Determine the [X, Y] coordinate at the center of the cell enclosing the given text.  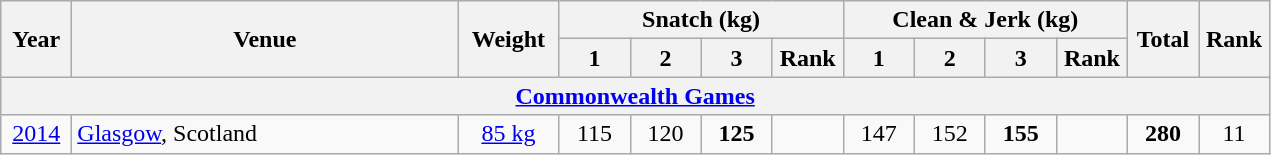
11 [1234, 134]
Venue [265, 39]
Year [36, 39]
155 [1020, 134]
115 [594, 134]
152 [950, 134]
Weight [508, 39]
Clean & Jerk (kg) [985, 20]
Total [1162, 39]
Glasgow, Scotland [265, 134]
85 kg [508, 134]
125 [736, 134]
147 [878, 134]
280 [1162, 134]
Commonwealth Games [636, 96]
2014 [36, 134]
120 [666, 134]
Snatch (kg) [701, 20]
